Detect which cell encompasses the target text, then output its [x, y] center coordinate. 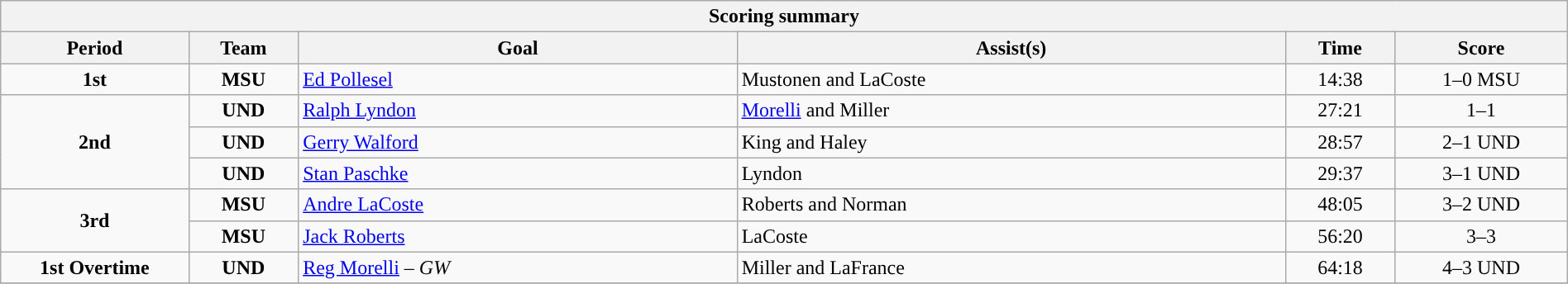
27:21 [1340, 111]
Reg Morelli – GW [518, 267]
Ralph Lyndon [518, 111]
Stan Paschke [518, 173]
Lyndon [1011, 173]
28:57 [1340, 142]
Ed Pollesel [518, 79]
2–1 UND [1481, 142]
Gerry Walford [518, 142]
King and Haley [1011, 142]
Roberts and Norman [1011, 205]
Score [1481, 48]
1st [94, 79]
Jack Roberts [518, 236]
1–0 MSU [1481, 79]
Andre LaCoste [518, 205]
3–2 UND [1481, 205]
2nd [94, 142]
Period [94, 48]
3–1 UND [1481, 173]
Team [243, 48]
Miller and LaFrance [1011, 267]
14:38 [1340, 79]
Assist(s) [1011, 48]
Time [1340, 48]
Scoring summary [784, 17]
LaCoste [1011, 236]
56:20 [1340, 236]
64:18 [1340, 267]
4–3 UND [1481, 267]
29:37 [1340, 173]
3–3 [1481, 236]
48:05 [1340, 205]
3rd [94, 220]
Mustonen and LaCoste [1011, 79]
1–1 [1481, 111]
Goal [518, 48]
Morelli and Miller [1011, 111]
1st Overtime [94, 267]
